Detect which cell encompasses the target text, then output its [x, y] center coordinate. 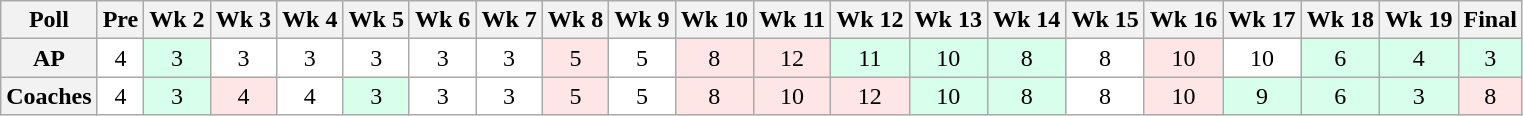
Wk 8 [575, 20]
Wk 16 [1183, 20]
11 [870, 58]
AP [49, 58]
Wk 17 [1262, 20]
Wk 7 [509, 20]
Wk 15 [1105, 20]
Pre [120, 20]
Wk 12 [870, 20]
Coaches [49, 96]
9 [1262, 96]
Poll [49, 20]
Wk 13 [948, 20]
Wk 6 [442, 20]
Wk 11 [792, 20]
Final [1490, 20]
Wk 18 [1340, 20]
Wk 10 [714, 20]
Wk 3 [243, 20]
Wk 5 [376, 20]
Wk 14 [1026, 20]
Wk 9 [642, 20]
Wk 19 [1419, 20]
Wk 4 [310, 20]
Wk 2 [177, 20]
